Locate the cell with the specified text and output its [X, Y] center coordinate. 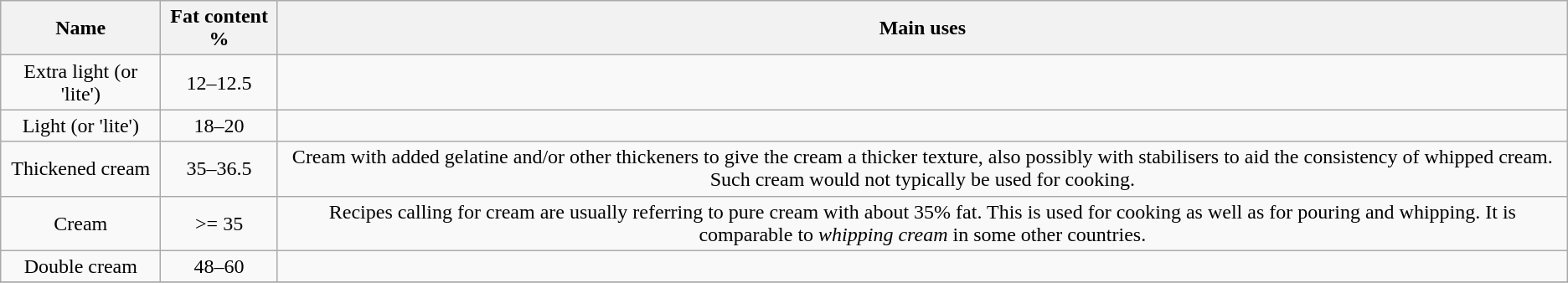
35–36.5 [219, 169]
12–12.5 [219, 82]
Thickened cream [80, 169]
48–60 [219, 266]
Main uses [922, 28]
Extra light (or 'lite') [80, 82]
Cream [80, 223]
18–20 [219, 126]
Double cream [80, 266]
Fat content % [219, 28]
Light (or 'lite') [80, 126]
Name [80, 28]
>= 35 [219, 223]
